Determine the (x, y) coordinate at the center of the cell enclosing the given text.  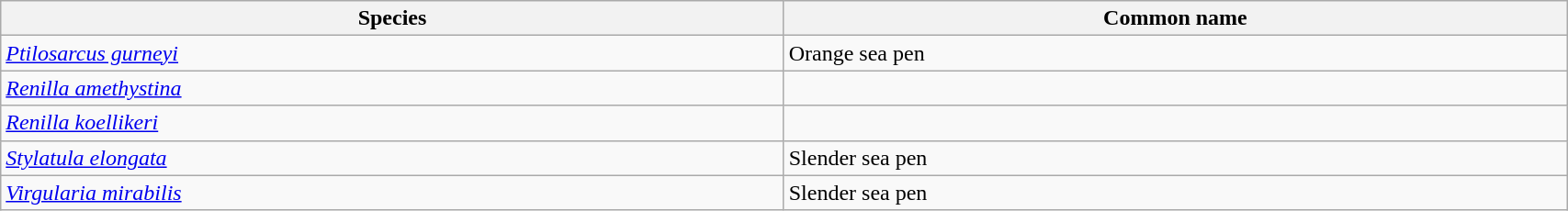
Ptilosarcus gurneyi (392, 53)
Orange sea pen (1175, 53)
Virgularia mirabilis (392, 193)
Species (392, 18)
Renilla amethystina (392, 88)
Common name (1175, 18)
Stylatula elongata (392, 158)
Renilla koellikeri (392, 123)
